Return [X, Y] of the center of cell containing provided text 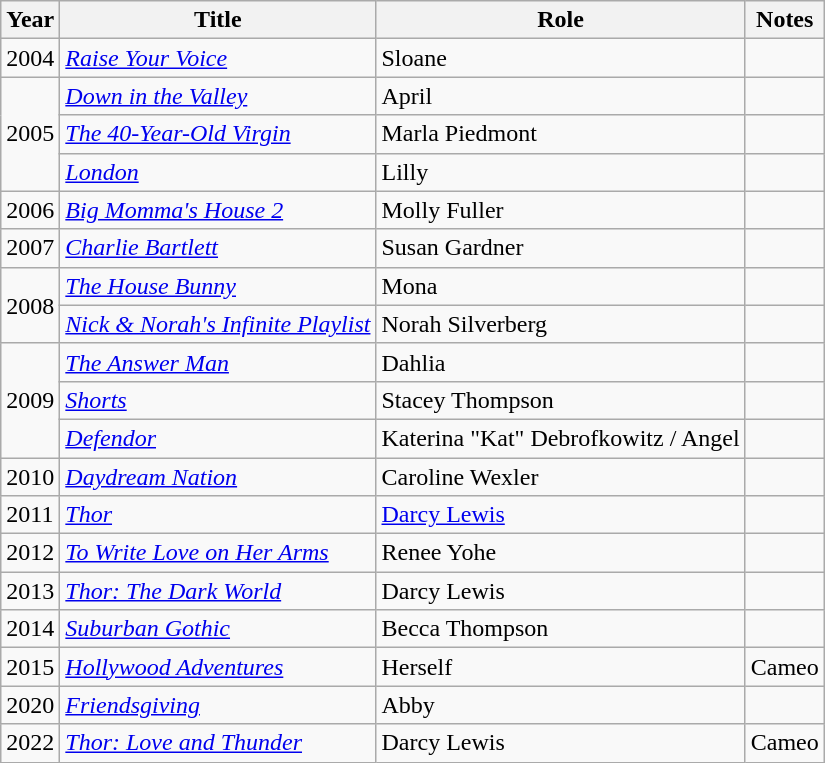
2010 [30, 477]
Defendor [218, 438]
2022 [30, 743]
Hollywood Adventures [218, 667]
2008 [30, 305]
Becca Thompson [560, 629]
2011 [30, 515]
2013 [30, 591]
Norah Silverberg [560, 324]
Daydream Nation [218, 477]
2005 [30, 134]
Nick & Norah's Infinite Playlist [218, 324]
Suburban Gothic [218, 629]
2007 [30, 248]
Big Momma's House 2 [218, 210]
2015 [30, 667]
Thor: The Dark World [218, 591]
Sloane [560, 58]
2006 [30, 210]
Mona [560, 286]
2020 [30, 705]
Renee Yohe [560, 553]
Raise Your Voice [218, 58]
April [560, 96]
London [218, 172]
Role [560, 20]
The House Bunny [218, 286]
Shorts [218, 400]
Stacey Thompson [560, 400]
Abby [560, 705]
Lilly [560, 172]
The 40-Year-Old Virgin [218, 134]
Friendsgiving [218, 705]
2004 [30, 58]
2009 [30, 400]
The Answer Man [218, 362]
2014 [30, 629]
Susan Gardner [560, 248]
Title [218, 20]
Molly Fuller [560, 210]
Charlie Bartlett [218, 248]
Herself [560, 667]
2012 [30, 553]
Katerina "Kat" Debrofkowitz / Angel [560, 438]
Notes [784, 20]
Year [30, 20]
Marla Piedmont [560, 134]
Thor [218, 515]
Dahlia [560, 362]
To Write Love on Her Arms [218, 553]
Down in the Valley [218, 96]
Caroline Wexler [560, 477]
Thor: Love and Thunder [218, 743]
